Locate the cell with the specified text and output its (x, y) center coordinate. 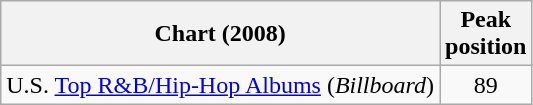
89 (486, 85)
Chart (2008) (220, 34)
Peakposition (486, 34)
U.S. Top R&B/Hip-Hop Albums (Billboard) (220, 85)
